Determine the (x, y) coordinate at the center of the cell enclosing the given text.  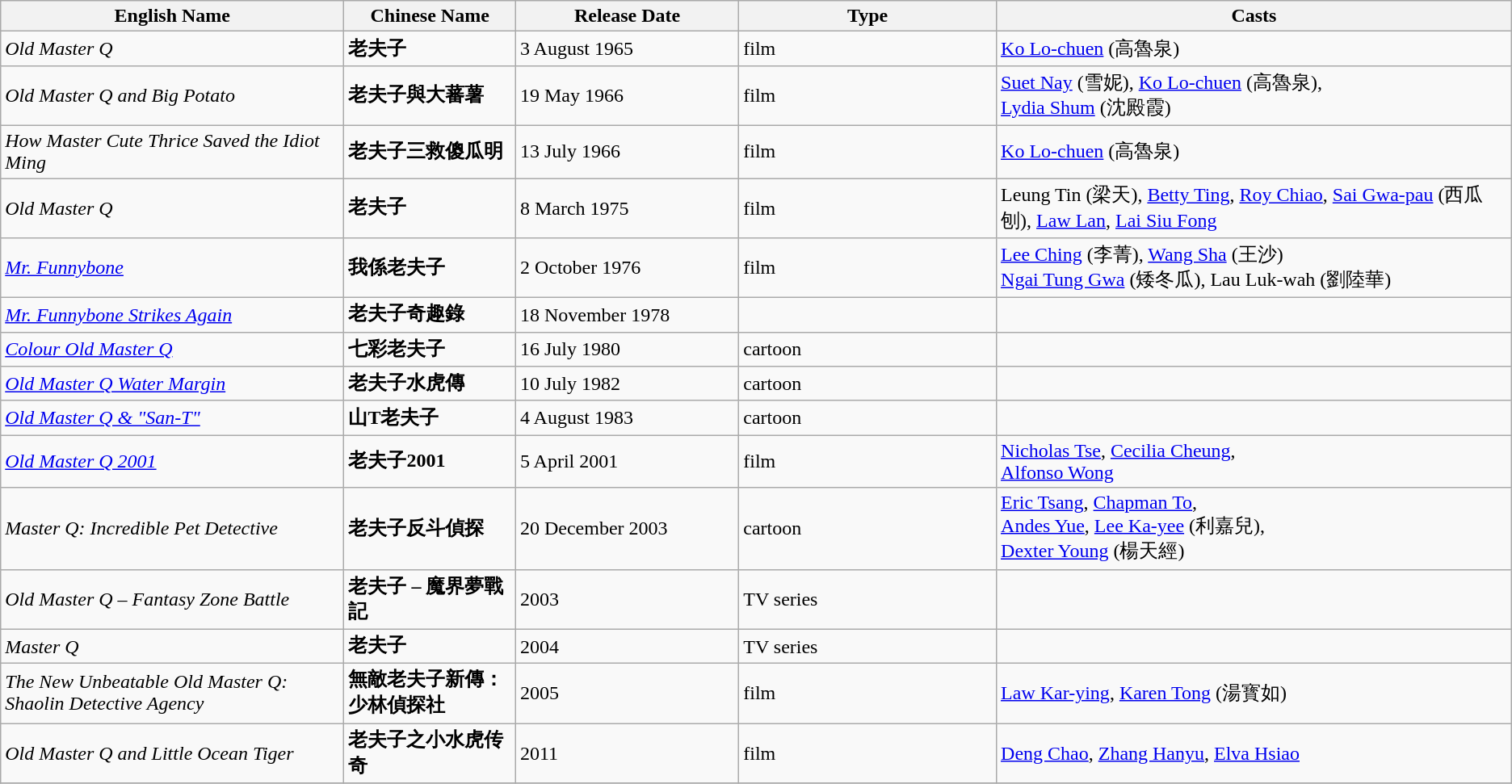
20 December 2003 (627, 528)
老夫子之小水虎传奇 (430, 753)
2004 (627, 646)
16 July 1980 (627, 349)
Lee Ching (李菁), Wang Sha (王沙) Ngai Tung Gwa (矮冬瓜), Lau Luk-wah (劉陸華) (1254, 268)
Chinese Name (430, 16)
How Master Cute Thrice Saved the Idiot Ming (173, 152)
Old Master Q and Big Potato (173, 95)
3 August 1965 (627, 48)
Old Master Q 2001 (173, 462)
2011 (627, 753)
Suet Nay (雪妮), Ko Lo-chuen (高魯泉), Lydia Shum (沈殿霞) (1254, 95)
老夫子 – 魔界夢戰記 (430, 599)
老夫子水虎傳 (430, 384)
The New Unbeatable Old Master Q: Shaolin Detective Agency (173, 694)
Master Q (173, 646)
13 July 1966 (627, 152)
老夫子奇趣錄 (430, 315)
2003 (627, 599)
我係老夫子 (430, 268)
Colour Old Master Q (173, 349)
10 July 1982 (627, 384)
2005 (627, 694)
Old Master Q & "San-T" (173, 418)
Old Master Q Water Margin (173, 384)
Mr. Funnybone (173, 268)
Old Master Q and Little Ocean Tiger (173, 753)
無敵老夫子新傳：少林偵探社 (430, 694)
Leung Tin (梁天), Betty Ting, Roy Chiao, Sai Gwa-pau (西瓜刨), Law Lan, Lai Siu Fong (1254, 208)
5 April 2001 (627, 462)
Law Kar-ying, Karen Tong (湯寳如) (1254, 694)
Deng Chao, Zhang Hanyu, Elva Hsiao (1254, 753)
2 October 1976 (627, 268)
18 November 1978 (627, 315)
4 August 1983 (627, 418)
Eric Tsang, Chapman To, Andes Yue, Lee Ka-yee (利嘉兒), Dexter Young (楊天經) (1254, 528)
Old Master Q – Fantasy Zone Battle (173, 599)
Release Date (627, 16)
Casts (1254, 16)
七彩老夫子 (430, 349)
老夫子三救傻瓜明 (430, 152)
8 March 1975 (627, 208)
Type (867, 16)
Master Q: Incredible Pet Detective (173, 528)
老夫子反斗偵探 (430, 528)
Nicholas Tse, Cecilia Cheung, Alfonso Wong (1254, 462)
山T老夫子 (430, 418)
老夫子與大蕃薯 (430, 95)
19 May 1966 (627, 95)
English Name (173, 16)
老夫子2001 (430, 462)
Mr. Funnybone Strikes Again (173, 315)
